From the cell containing the given text, extract its center point as [x, y] coordinate. 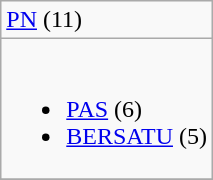
PN (11) [107, 20]
PAS (6) BERSATU (5) [107, 109]
